Pinpoint the cell where the given text exists, returning its [X, Y] midpoint coordinate. 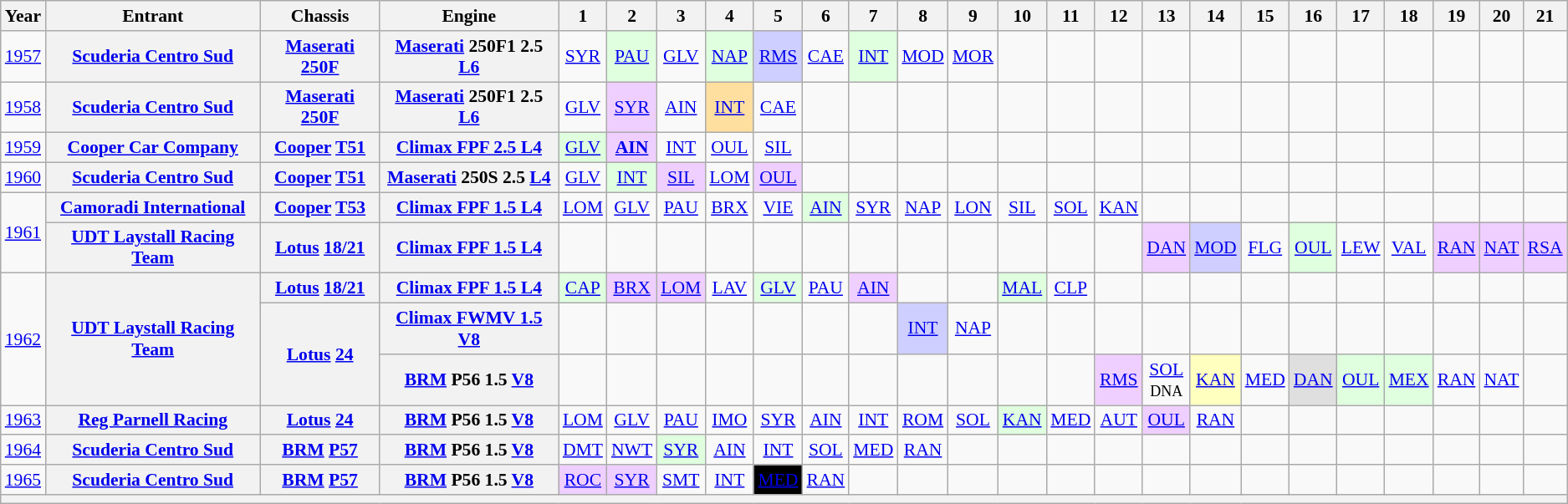
1963 [23, 420]
1 [583, 16]
4 [729, 16]
16 [1313, 16]
CAP [583, 288]
SOLDNA [1166, 379]
NWT [632, 451]
2 [632, 16]
20 [1501, 16]
Engine [469, 16]
1962 [23, 339]
1959 [23, 148]
17 [1361, 16]
15 [1265, 16]
8 [923, 16]
19 [1457, 16]
1964 [23, 451]
Climax FWMV 1.5 V8 [469, 329]
ROC [583, 480]
MAL [1022, 288]
11 [1070, 16]
Chassis [319, 16]
Reg Parnell Racing [152, 420]
VIE [778, 207]
1965 [23, 480]
LON [973, 207]
Maserati 250S 2.5 L4 [469, 178]
7 [873, 16]
SMT [681, 480]
Climax FPF 2.5 L4 [469, 148]
21 [1545, 16]
1957 [23, 57]
MOR [973, 57]
12 [1119, 16]
DMT [583, 451]
AUT [1119, 420]
1958 [23, 107]
9 [973, 16]
ROM [923, 420]
1961 [23, 232]
13 [1166, 16]
CLP [1070, 288]
RSA [1545, 247]
14 [1216, 16]
Cooper Car Company [152, 148]
MEX [1409, 379]
18 [1409, 16]
VAL [1409, 247]
Entrant [152, 16]
10 [1022, 16]
LAV [729, 288]
Cooper T53 [319, 207]
FLG [1265, 247]
LEW [1361, 247]
6 [826, 16]
1960 [23, 178]
Camoradi International [152, 207]
IMO [729, 420]
Year [23, 16]
5 [778, 16]
3 [681, 16]
